Locate the cell with the specified text and output its (X, Y) center coordinate. 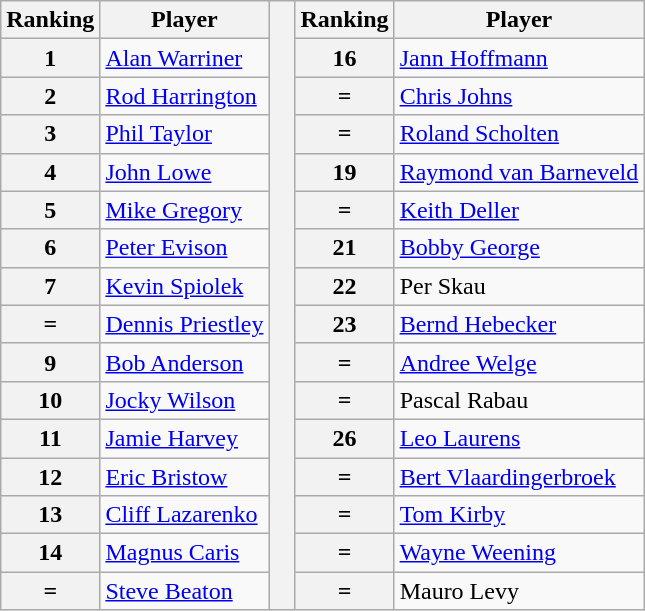
Jocky Wilson (184, 400)
5 (50, 210)
6 (50, 248)
2 (50, 96)
Per Skau (519, 286)
Wayne Weening (519, 553)
Alan Warriner (184, 58)
9 (50, 362)
21 (344, 248)
Magnus Caris (184, 553)
23 (344, 324)
Mike Gregory (184, 210)
Pascal Rabau (519, 400)
7 (50, 286)
Bernd Hebecker (519, 324)
Jamie Harvey (184, 438)
10 (50, 400)
Roland Scholten (519, 134)
Raymond van Barneveld (519, 172)
26 (344, 438)
3 (50, 134)
Tom Kirby (519, 515)
Keith Deller (519, 210)
Mauro Levy (519, 591)
11 (50, 438)
Steve Beaton (184, 591)
Kevin Spiolek (184, 286)
Bobby George (519, 248)
14 (50, 553)
Bob Anderson (184, 362)
Bert Vlaardingerbroek (519, 477)
12 (50, 477)
Dennis Priestley (184, 324)
Phil Taylor (184, 134)
Andree Welge (519, 362)
19 (344, 172)
13 (50, 515)
22 (344, 286)
Leo Laurens (519, 438)
4 (50, 172)
Peter Evison (184, 248)
Chris Johns (519, 96)
Jann Hoffmann (519, 58)
16 (344, 58)
1 (50, 58)
Eric Bristow (184, 477)
Cliff Lazarenko (184, 515)
Rod Harrington (184, 96)
John Lowe (184, 172)
